Provide the [X, Y] coordinate of the cell's center where the given text is located.  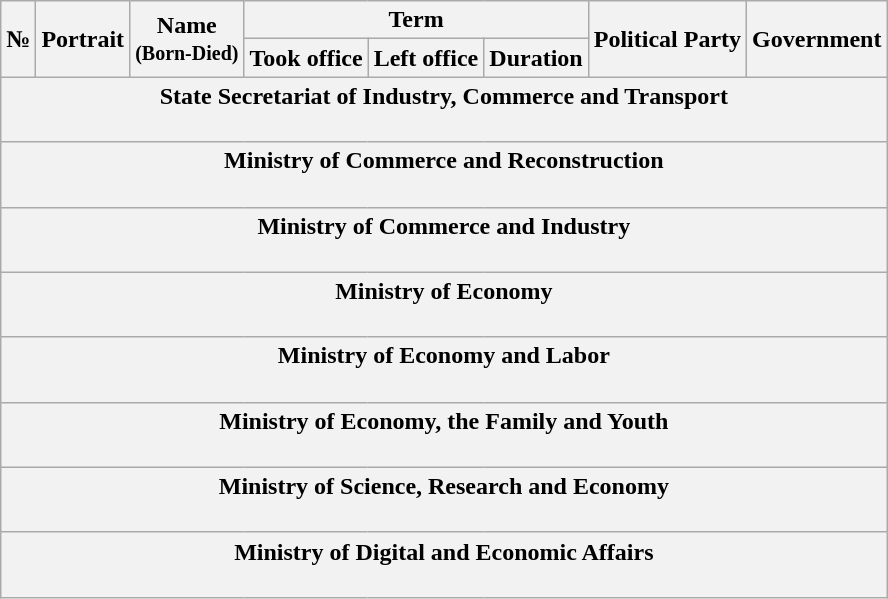
Took office [306, 58]
Duration [536, 58]
Ministry of Economy and Labor [444, 370]
Ministry of Commerce and Reconstruction [444, 174]
Government [817, 39]
Ministry of Economy, the Family and Youth [444, 434]
Ministry of Science, Research and Economy [444, 500]
Portrait [83, 39]
Term [416, 20]
Ministry of Digital and Economic Affairs [444, 564]
Ministry of Commerce and Industry [444, 240]
Ministry of Economy [444, 304]
State Secretariat of Industry, Commerce and Transport [444, 110]
Political Party [667, 39]
Name(Born-Died) [187, 39]
Left office [426, 58]
№ [18, 39]
